Capture the cell that displays the provided text and extract its (x, y) central coordinate. 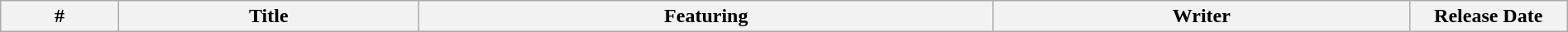
Release Date (1489, 16)
Title (268, 16)
Writer (1201, 16)
Featuring (706, 16)
# (60, 16)
